Return (x, y) of the center of cell containing provided text 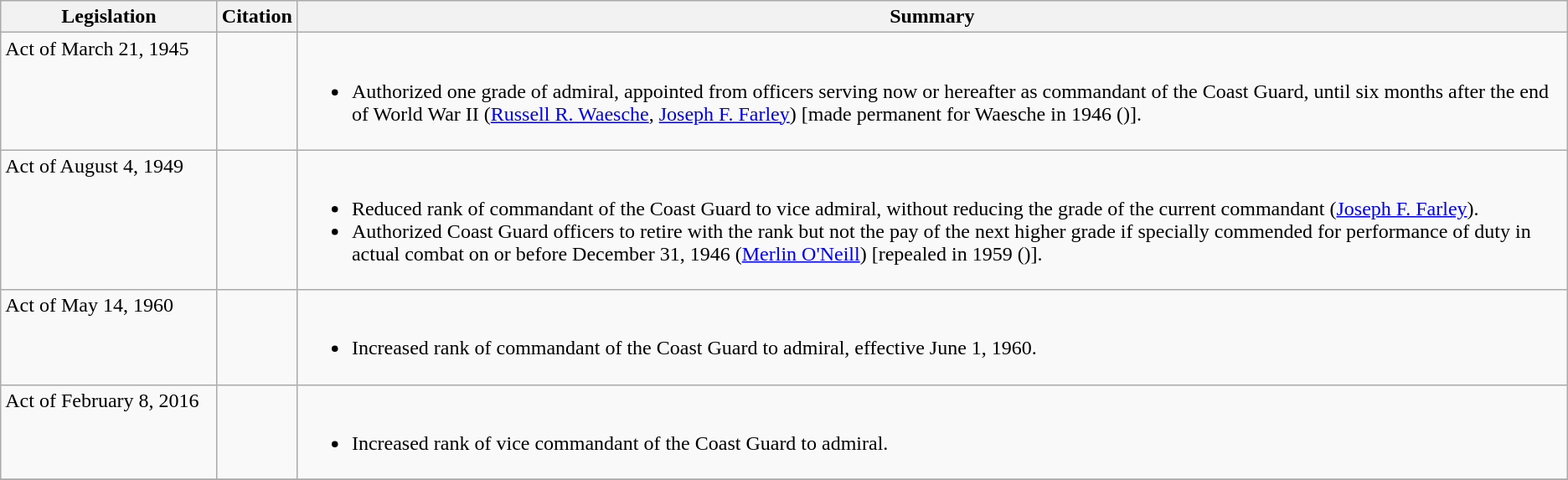
Increased rank of commandant of the Coast Guard to admiral, effective June 1, 1960. (931, 337)
Legislation (109, 17)
Summary (931, 17)
Act of May 14, 1960 (109, 337)
Act of March 21, 1945 (109, 91)
Act of August 4, 1949 (109, 219)
Act of February 8, 2016 (109, 432)
Increased rank of vice commandant of the Coast Guard to admiral. (931, 432)
Citation (256, 17)
